Determine the (x, y) coordinate at the center of the cell enclosing the given text.  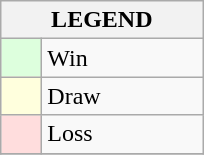
Loss (122, 134)
LEGEND (102, 20)
Win (122, 58)
Draw (122, 96)
